Return (x, y) of the center of cell containing provided text 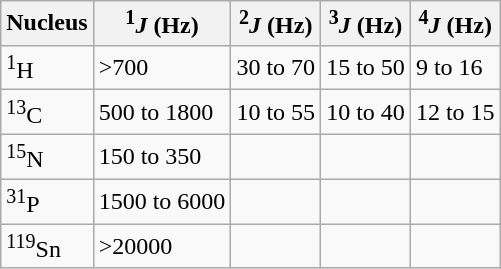
150 to 350 (162, 156)
119Sn (47, 246)
2J (Hz) (276, 24)
10 to 40 (366, 112)
10 to 55 (276, 112)
30 to 70 (276, 68)
1H (47, 68)
15 to 50 (366, 68)
13C (47, 112)
9 to 16 (455, 68)
500 to 1800 (162, 112)
3J (Hz) (366, 24)
4J (Hz) (455, 24)
1500 to 6000 (162, 202)
1J (Hz) (162, 24)
15N (47, 156)
Nucleus (47, 24)
12 to 15 (455, 112)
>20000 (162, 246)
31P (47, 202)
>700 (162, 68)
